Find where the given text appears and provide that cell's center as (x, y) coordinate. 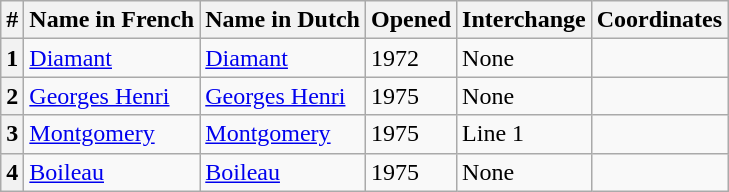
2 (12, 96)
1972 (410, 58)
Name in French (112, 20)
Coordinates (659, 20)
Interchange (524, 20)
Name in Dutch (283, 20)
Line 1 (524, 134)
1 (12, 58)
4 (12, 172)
3 (12, 134)
# (12, 20)
Opened (410, 20)
